Locate the cell with the specified text and output its (X, Y) center coordinate. 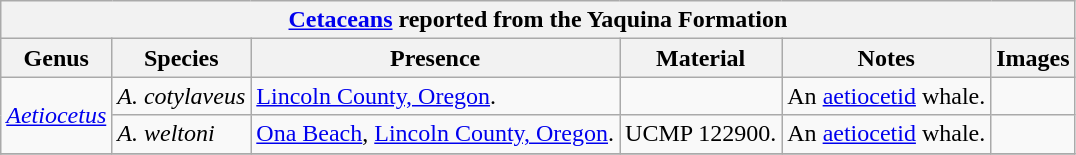
Genus (56, 58)
Species (182, 58)
UCMP 122900. (701, 134)
Aetiocetus (56, 115)
Cetaceans reported from the Yaquina Formation (538, 20)
A. cotylaveus (182, 96)
Ona Beach, Lincoln County, Oregon. (436, 134)
Lincoln County, Oregon. (436, 96)
Notes (886, 58)
Material (701, 58)
A. weltoni (182, 134)
Presence (436, 58)
Images (1033, 58)
